Provide the (X, Y) coordinate of the cell's center where the given text is located.  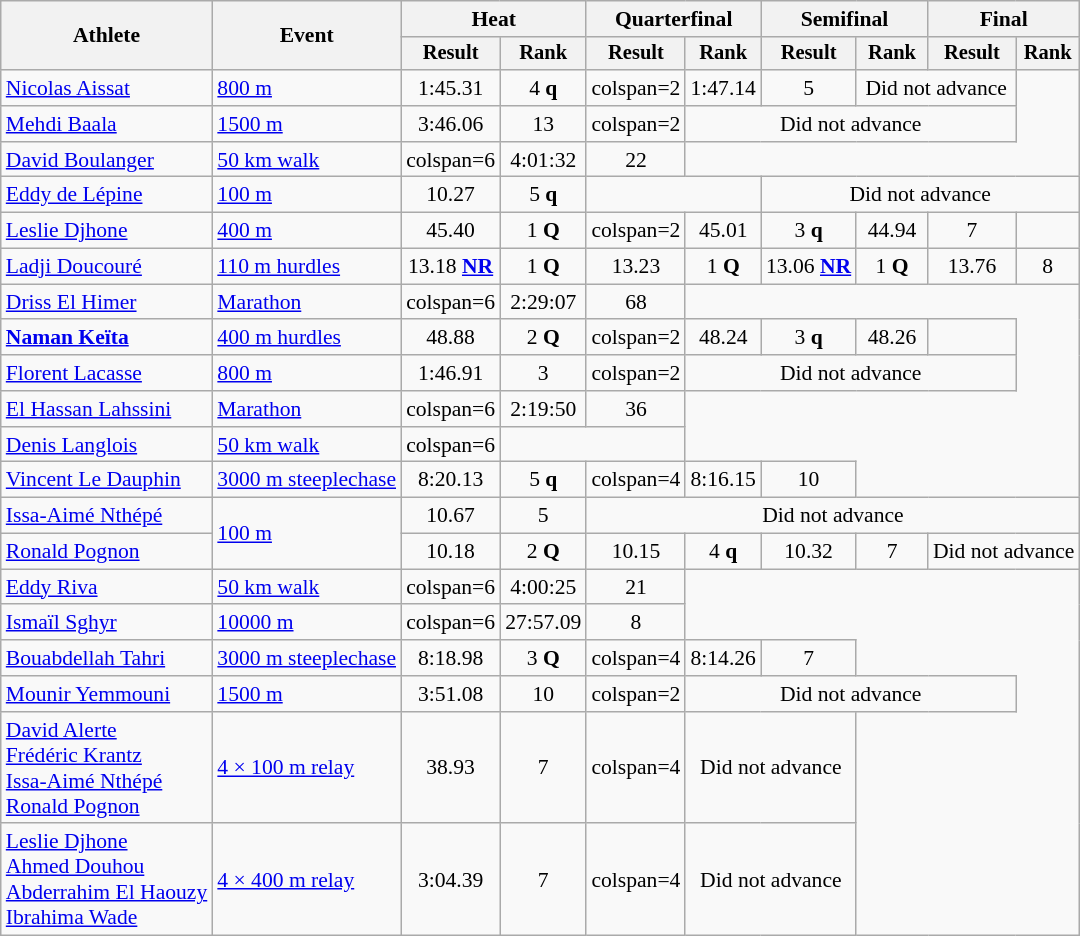
8:14.26 (722, 658)
400 m hurdles (306, 338)
48.26 (892, 338)
8:20.13 (450, 480)
400 m (306, 231)
Bouabdellah Tahri (107, 658)
El Hassan Lahssini (107, 409)
2:19:50 (543, 409)
Leslie DjhoneAhmed DouhouAbderrahim El HaouzyIbrahima Wade (107, 880)
4 × 400 m relay (306, 880)
Event (306, 36)
44.94 (892, 231)
Athlete (107, 36)
Mehdi Baala (107, 124)
David AlerteFrédéric KrantzIssa-Aimé NthépéRonald Pognon (107, 768)
8:18.98 (450, 658)
10.18 (450, 552)
27:57.09 (543, 623)
Naman Keïta (107, 338)
8:16.15 (722, 480)
David Boulanger (107, 160)
Mounir Yemmouni (107, 694)
45.01 (722, 231)
10.15 (636, 552)
10000 m (306, 623)
2:29:07 (543, 302)
110 m hurdles (306, 267)
Final (1004, 19)
48.24 (722, 338)
3:51.08 (450, 694)
Denis Langlois (107, 445)
Ladji Doucouré (107, 267)
3 Q (543, 658)
1:45.31 (450, 88)
Ronald Pognon (107, 552)
45.40 (450, 231)
Ismaïl Sghyr (107, 623)
36 (636, 409)
38.93 (450, 768)
Nicolas Aissat (107, 88)
1:46.91 (450, 373)
Vincent Le Dauphin (107, 480)
68 (636, 302)
Issa-Aimé Nthépé (107, 516)
4:01:32 (543, 160)
13.18 NR (450, 267)
3:46.06 (450, 124)
4 × 100 m relay (306, 768)
1:47.14 (722, 88)
Eddy Riva (107, 587)
Florent Lacasse (107, 373)
21 (636, 587)
13 (543, 124)
Semifinal (844, 19)
4:00:25 (543, 587)
22 (636, 160)
13.06 NR (808, 267)
10.27 (450, 195)
13.23 (636, 267)
Heat (494, 19)
Eddy de Lépine (107, 195)
10.67 (450, 516)
Leslie Djhone (107, 231)
Quarterfinal (674, 19)
Driss El Himer (107, 302)
48.88 (450, 338)
13.76 (972, 267)
10.32 (808, 552)
3:04.39 (450, 880)
3 (543, 373)
